Identify which cell holds the provided text, then report its [X, Y] central coordinate. 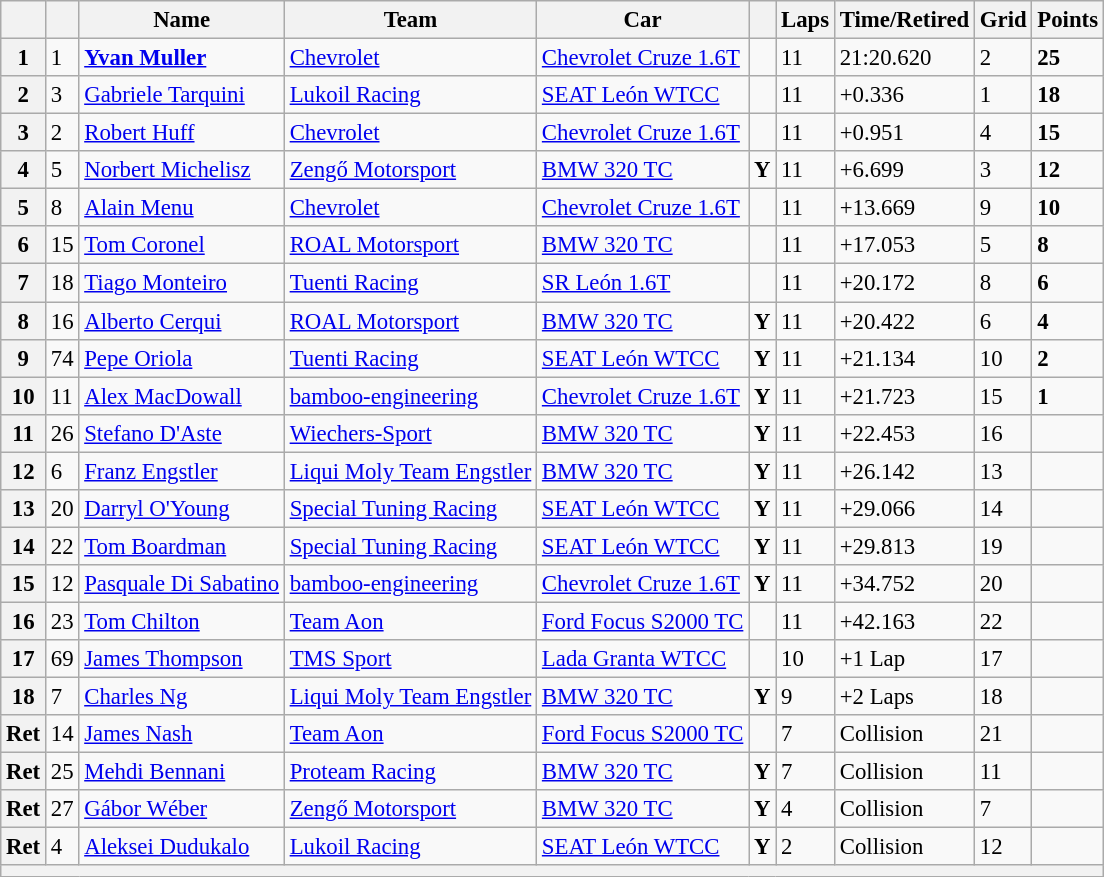
Yvan Muller [182, 58]
26 [62, 433]
Gabriele Tarquini [182, 95]
+21.723 [904, 396]
Tom Chilton [182, 621]
Car [643, 20]
Stefano D'Aste [182, 433]
Team [410, 20]
+29.813 [904, 546]
+20.172 [904, 283]
Name [182, 20]
James Nash [182, 734]
Darryl O'Young [182, 509]
+0.951 [904, 133]
Wiechers-Sport [410, 433]
Pasquale Di Sabatino [182, 584]
Tiago Monteiro [182, 283]
Charles Ng [182, 697]
27 [62, 809]
+22.453 [904, 433]
Alberto Cerqui [182, 321]
21:20.620 [904, 58]
+34.752 [904, 584]
Pepe Oriola [182, 358]
+13.669 [904, 208]
Proteam Racing [410, 772]
+20.422 [904, 321]
Points [1068, 20]
Mehdi Bennani [182, 772]
Time/Retired [904, 20]
Tom Coronel [182, 245]
+29.066 [904, 509]
+6.699 [904, 170]
+1 Lap [904, 659]
Franz Engstler [182, 471]
+2 Laps [904, 697]
+21.134 [904, 358]
TMS Sport [410, 659]
Grid [1004, 20]
Aleksei Dudukalo [182, 847]
Laps [806, 20]
19 [1004, 546]
+17.053 [904, 245]
69 [62, 659]
23 [62, 621]
Norbert Michelisz [182, 170]
Alex MacDowall [182, 396]
+26.142 [904, 471]
Tom Boardman [182, 546]
Alain Menu [182, 208]
Gábor Wéber [182, 809]
Lada Granta WTCC [643, 659]
James Thompson [182, 659]
Robert Huff [182, 133]
21 [1004, 734]
SR León 1.6T [643, 283]
+0.336 [904, 95]
74 [62, 358]
+42.163 [904, 621]
